Pinpoint the cell where the given text exists, returning its [x, y] midpoint coordinate. 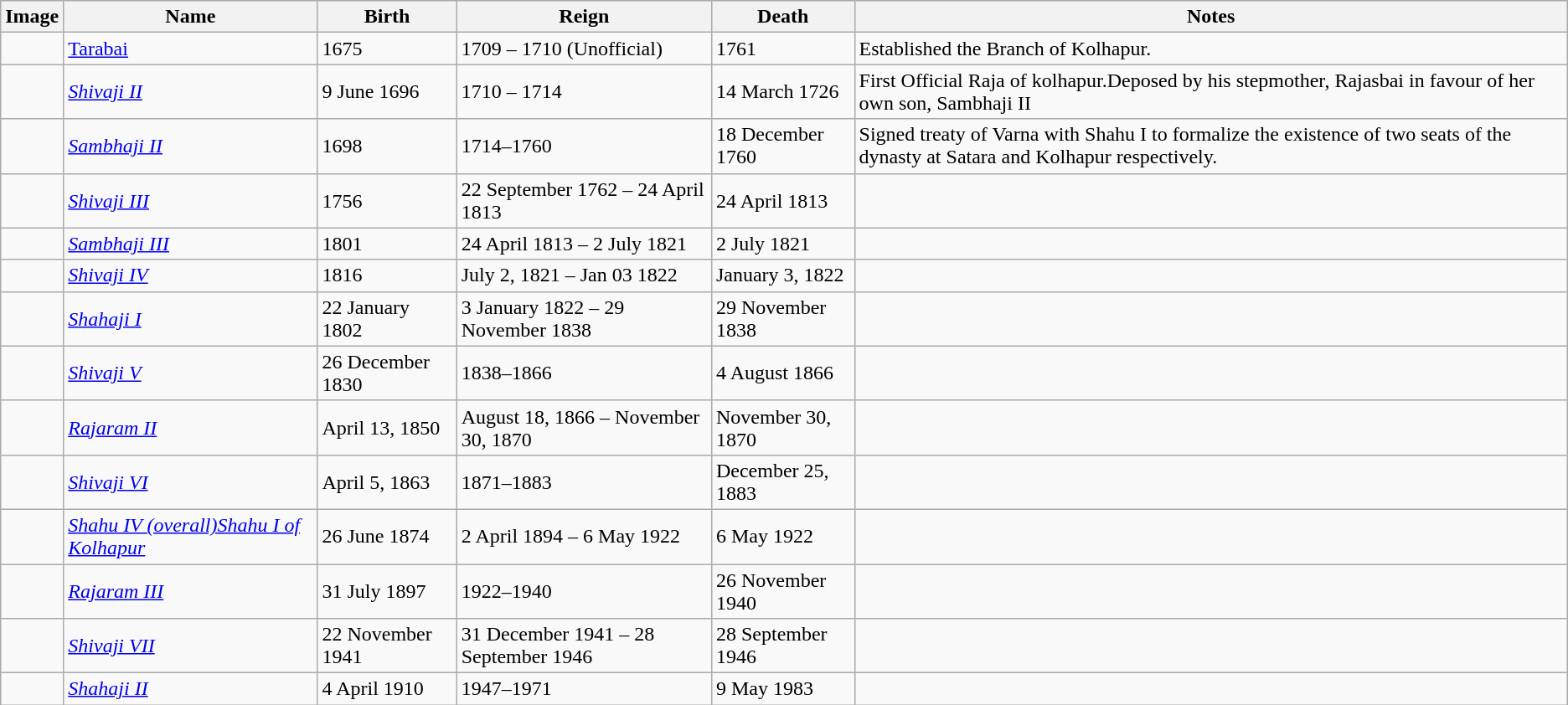
1838–1866 [584, 373]
22 September 1762 – 24 April 1813 [584, 201]
Reign [584, 17]
9 May 1983 [782, 689]
Rajaram III [191, 591]
July 2, 1821 – Jan 03 1822 [584, 275]
Signed treaty of Varna with Shahu I to formalize the existence of two seats of the dynasty at Satara and Kolhapur respectively. [1211, 146]
31 December 1941 – 28 September 1946 [584, 646]
First Official Raja of kolhapur.Deposed by his stepmother, Rajasbai in favour of her own son, Sambhaji II [1211, 92]
14 March 1726 [782, 92]
Shivaji VII [191, 646]
1816 [387, 275]
Notes [1211, 17]
1761 [782, 49]
Name [191, 17]
2 April 1894 – 6 May 1922 [584, 536]
Shahaji I [191, 318]
April 13, 1850 [387, 427]
1709 – 1710 (Unofficial) [584, 49]
4 April 1910 [387, 689]
Shivaji II [191, 92]
2 July 1821 [782, 244]
18 December 1760 [782, 146]
1675 [387, 49]
Sambhaji II [191, 146]
Shahu IV (overall)Shahu I of Kolhapur [191, 536]
Established the Branch of Kolhapur. [1211, 49]
28 September 1946 [782, 646]
24 April 1813 [782, 201]
1922–1940 [584, 591]
Shahaji II [191, 689]
Death [782, 17]
Tarabai [191, 49]
22 January 1802 [387, 318]
August 18, 1866 – November 30, 1870 [584, 427]
1947–1971 [584, 689]
4 August 1866 [782, 373]
Sambhaji III [191, 244]
1714–1760 [584, 146]
Shivaji IV [191, 275]
November 30, 1870 [782, 427]
26 November 1940 [782, 591]
1698 [387, 146]
26 December 1830 [387, 373]
1710 – 1714 [584, 92]
Rajaram II [191, 427]
3 January 1822 – 29 November 1838 [584, 318]
26 June 1874 [387, 536]
1756 [387, 201]
22 November 1941 [387, 646]
Shivaji V [191, 373]
January 3, 1822 [782, 275]
April 5, 1863 [387, 482]
6 May 1922 [782, 536]
Shivaji VI [191, 482]
24 April 1813 – 2 July 1821 [584, 244]
9 June 1696 [387, 92]
31 July 1897 [387, 591]
December 25, 1883 [782, 482]
Birth [387, 17]
1871–1883 [584, 482]
29 November 1838 [782, 318]
Image [32, 17]
Shivaji III [191, 201]
1801 [387, 244]
